Scan for the cell matching the given text and deliver its (x, y) coordinate at center. 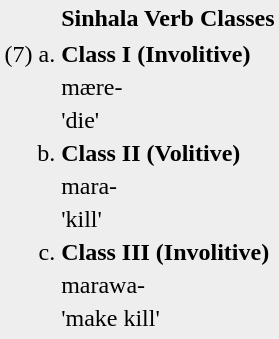
(7) a. (30, 54)
'kill' (168, 219)
mære- (168, 87)
mara- (168, 186)
c. (30, 252)
Class I (Involitive) (168, 54)
b. (30, 153)
Class II (Volitive) (168, 153)
'die' (168, 120)
marawa- (168, 285)
'make kill' (168, 318)
Class III (Involitive) (168, 252)
Sinhala Verb Classes (168, 18)
